Extract the (X, Y) coordinate from the center of the cell holding the provided text.  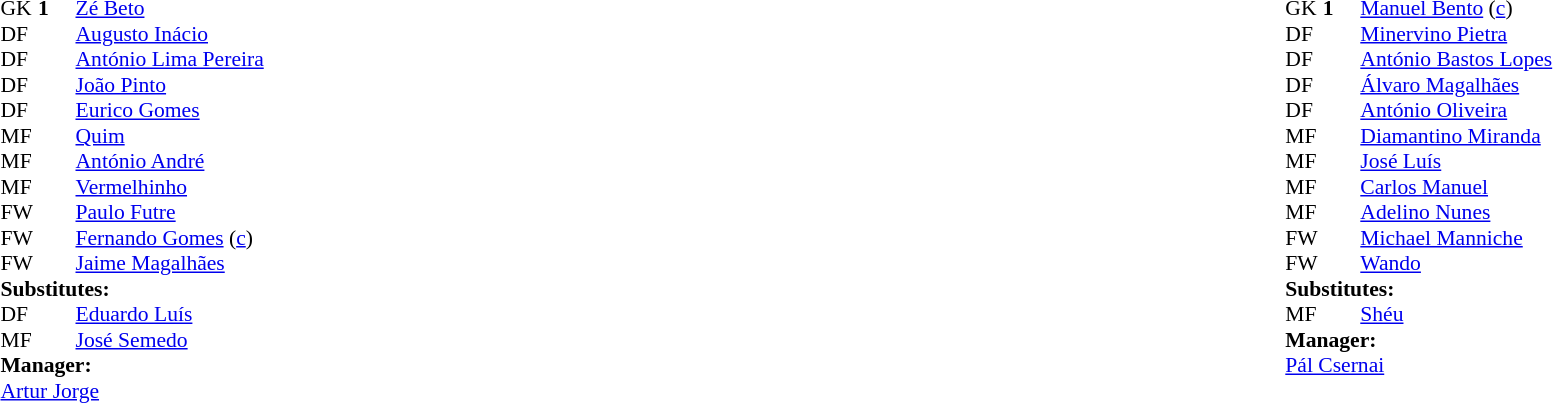
Carlos Manuel (1456, 187)
Fernando Gomes (c) (170, 238)
Eduardo Luís (170, 315)
Quim (170, 136)
Paulo Futre (170, 213)
António André (170, 161)
Shéu (1456, 315)
Michael Manniche (1456, 238)
Wando (1456, 263)
Diamantino Miranda (1456, 136)
José Luís (1456, 161)
Jaime Magalhães (170, 263)
António Bastos Lopes (1456, 59)
Adelino Nunes (1456, 213)
José Semedo (170, 340)
Augusto Inácio (170, 34)
Pál Csernai (1418, 365)
Vermelhinho (170, 187)
António Oliveira (1456, 111)
Álvaro Magalhães (1456, 85)
Minervino Pietra (1456, 34)
João Pinto (170, 85)
António Lima Pereira (170, 59)
Eurico Gomes (170, 111)
